Capture the cell that displays the provided text and extract its (X, Y) central coordinate. 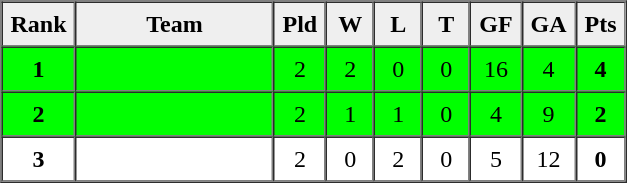
L (398, 24)
16 (496, 68)
W (350, 24)
9 (549, 114)
Pld (300, 24)
Rank (39, 24)
GF (496, 24)
Team (175, 24)
T (446, 24)
Pts (601, 24)
12 (549, 158)
GA (549, 24)
5 (496, 158)
3 (39, 158)
